Provide the [X, Y] coordinate of the cell's center where the given text is located.  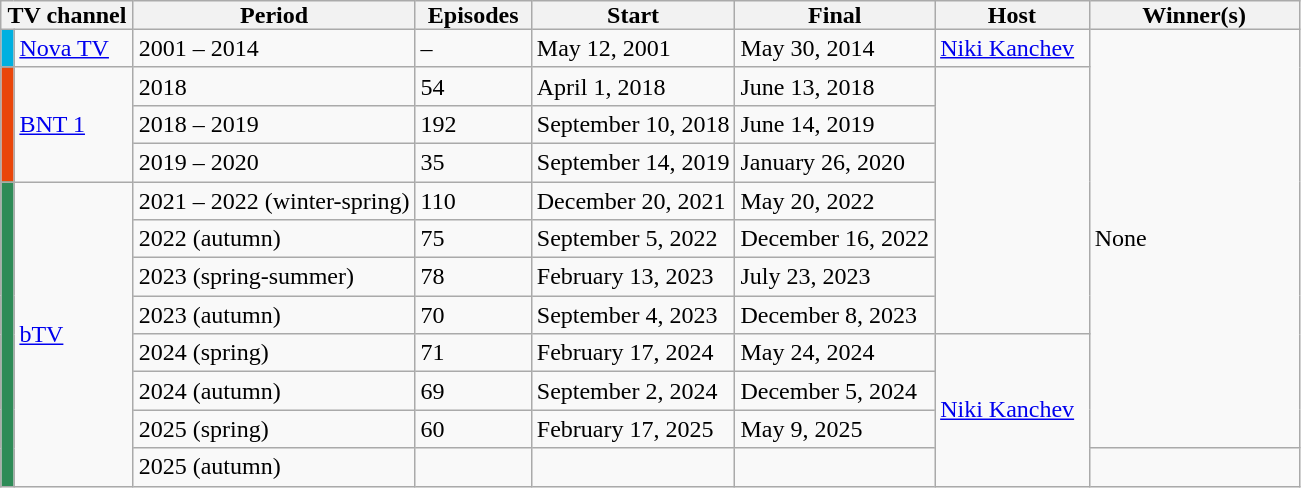
Final [835, 15]
July 23, 2023 [835, 277]
February 13, 2023 [633, 277]
2021 – 2022 (winter-spring) [274, 201]
2023 (spring-summer) [274, 277]
September 14, 2019 [633, 162]
2024 (spring) [274, 353]
2024 (autumn) [274, 391]
December 16, 2022 [835, 239]
May 24, 2024 [835, 353]
110 [473, 201]
2018 [274, 86]
2018 – 2019 [274, 124]
69 [473, 391]
Winner(s) [1194, 15]
January 26, 2020 [835, 162]
Episodes [473, 15]
May 9, 2025 [835, 429]
May 12, 2001 [633, 48]
2025 (spring) [274, 429]
TV channel [67, 15]
75 [473, 239]
September 2, 2024 [633, 391]
BNT 1 [74, 124]
2023 (autumn) [274, 315]
– [473, 48]
70 [473, 315]
2025 (autumn) [274, 467]
2019 – 2020 [274, 162]
June 14, 2019 [835, 124]
bTV [74, 334]
71 [473, 353]
December 5, 2024 [835, 391]
September 10, 2018 [633, 124]
192 [473, 124]
78 [473, 277]
September 4, 2023 [633, 315]
December 8, 2023 [835, 315]
35 [473, 162]
December 20, 2021 [633, 201]
May 30, 2014 [835, 48]
February 17, 2024 [633, 353]
February 17, 2025 [633, 429]
2001 – 2014 [274, 48]
Period [274, 15]
None [1194, 238]
60 [473, 429]
54 [473, 86]
2022 (autumn) [274, 239]
May 20, 2022 [835, 201]
June 13, 2018 [835, 86]
September 5, 2022 [633, 239]
Start [633, 15]
April 1, 2018 [633, 86]
Nova TV [74, 48]
Host [1012, 15]
